Identify which cell holds the provided text, then report its [X, Y] central coordinate. 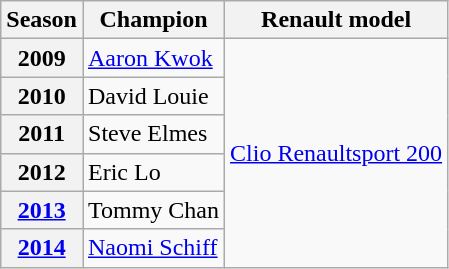
Eric Lo [153, 172]
Renault model [336, 20]
2010 [42, 96]
Clio Renaultsport 200 [336, 153]
2014 [42, 248]
Champion [153, 20]
Aaron Kwok [153, 58]
Naomi Schiff [153, 248]
Season [42, 20]
Tommy Chan [153, 210]
David Louie [153, 96]
2012 [42, 172]
Steve Elmes [153, 134]
2011 [42, 134]
2009 [42, 58]
2013 [42, 210]
